Provide the (X, Y) coordinate of the cell's center where the given text is located.  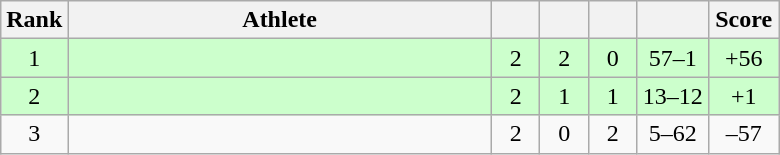
+1 (744, 96)
13–12 (672, 96)
Rank (34, 20)
Athlete (280, 20)
–57 (744, 134)
Score (744, 20)
3 (34, 134)
+56 (744, 58)
57–1 (672, 58)
5–62 (672, 134)
